Pinpoint the cell where the given text exists, returning its (X, Y) midpoint coordinate. 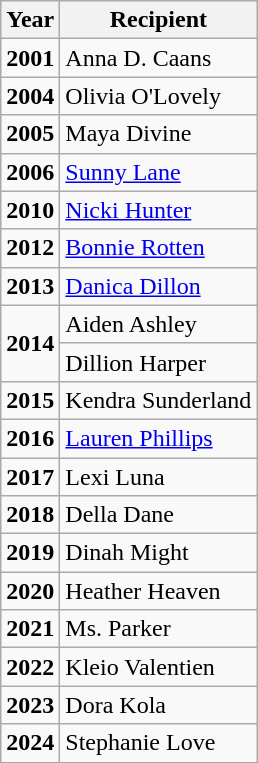
Kendra Sunderland (158, 400)
2022 (30, 667)
Stephanie Love (158, 743)
Danica Dillon (158, 286)
2006 (30, 172)
2020 (30, 591)
2005 (30, 134)
2023 (30, 705)
Nicki Hunter (158, 210)
Lauren Phillips (158, 438)
Della Dane (158, 515)
Ms. Parker (158, 629)
Sunny Lane (158, 172)
2024 (30, 743)
Bonnie Rotten (158, 248)
Year (30, 20)
2015 (30, 400)
Lexi Luna (158, 477)
2021 (30, 629)
Maya Divine (158, 134)
Dora Kola (158, 705)
2018 (30, 515)
Aiden Ashley (158, 324)
2012 (30, 248)
Kleio Valentien (158, 667)
Dillion Harper (158, 362)
Recipient (158, 20)
2001 (30, 58)
2010 (30, 210)
Dinah Might (158, 553)
Olivia O'Lovely (158, 96)
2014 (30, 343)
2016 (30, 438)
2017 (30, 477)
2004 (30, 96)
2019 (30, 553)
2013 (30, 286)
Heather Heaven (158, 591)
Anna D. Caans (158, 58)
